Find where the given text appears and provide that cell's center as (X, Y) coordinate. 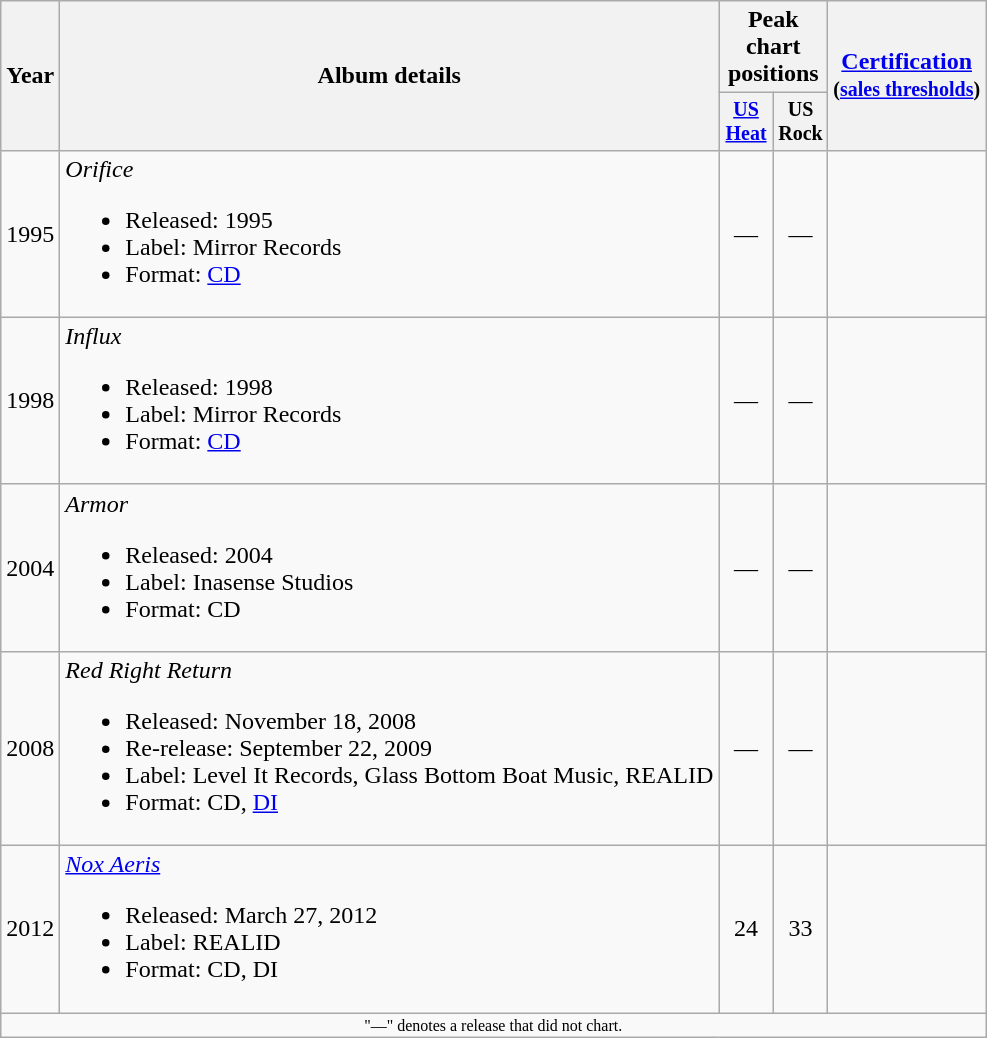
Certification(sales thresholds) (907, 76)
2004 (30, 568)
Album details (390, 76)
US Heat (746, 122)
33 (800, 930)
Nox AerisReleased: March 27, 2012Label: REALIDFormat: CD, DI (390, 930)
24 (746, 930)
Red Right ReturnReleased: November 18, 2008Re-release: September 22, 2009Label: Level It Records, Glass Bottom Boat Music, REALIDFormat: CD, DI (390, 748)
2008 (30, 748)
1998 (30, 400)
InfluxReleased: 1998Label: Mirror RecordsFormat: CD (390, 400)
"—" denotes a release that did not chart. (494, 1025)
OrificeReleased: 1995Label: Mirror RecordsFormat: CD (390, 234)
Peak chart positions (774, 47)
Year (30, 76)
ArmorReleased: 2004Label: Inasense StudiosFormat: CD (390, 568)
US Rock (800, 122)
1995 (30, 234)
2012 (30, 930)
